Scan for the cell matching the given text and deliver its [x, y] coordinate at center. 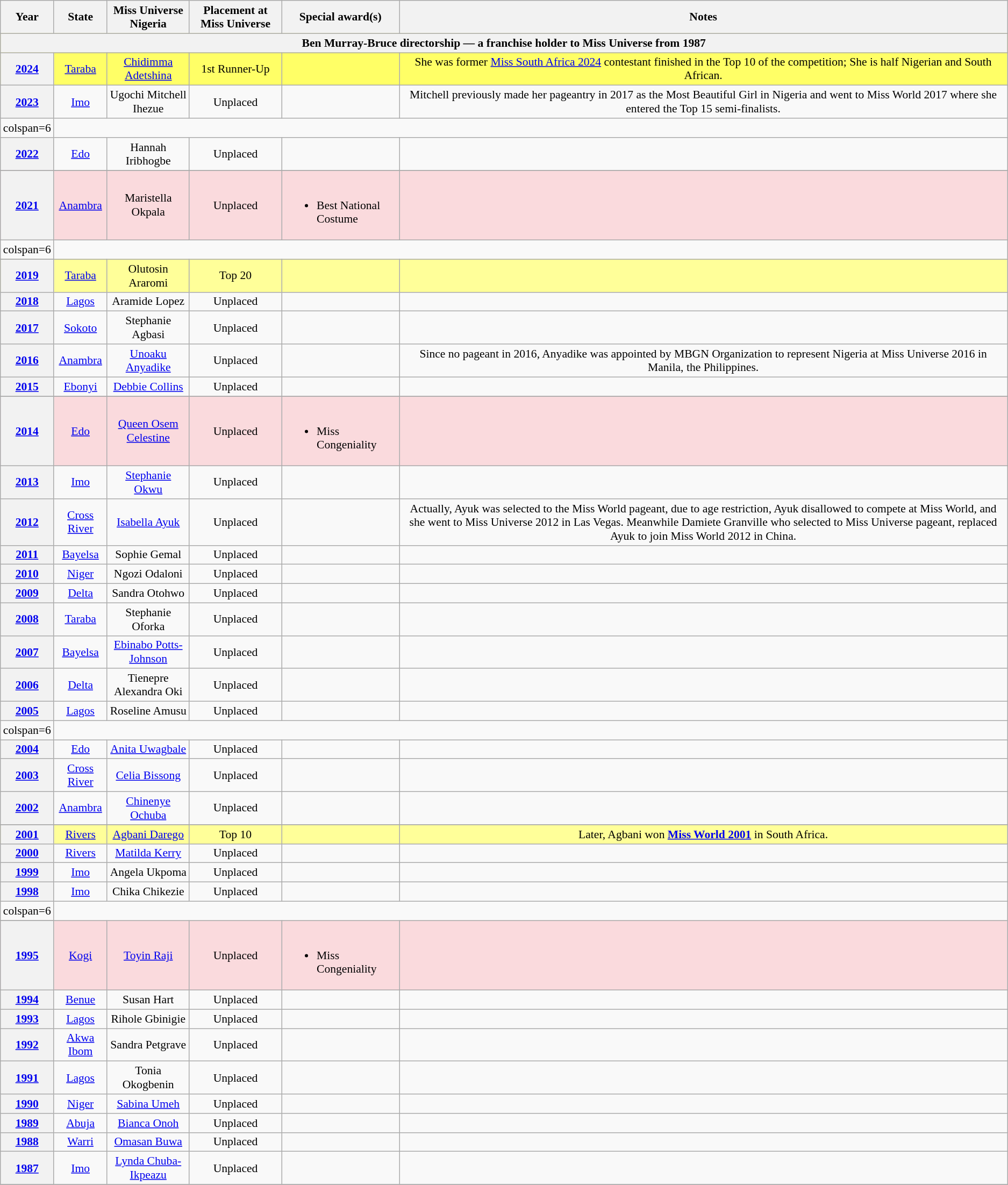
Special award(s) [341, 17]
Maristella Okpala [148, 205]
2002 [27, 809]
Ebonyi [81, 387]
Toyin Raji [148, 955]
Roseline Amusu [148, 711]
Angela Ukpoma [148, 873]
Olutosin Araromi [148, 275]
Warri [81, 1143]
Celia Bissong [148, 775]
2015 [27, 387]
State [81, 17]
2014 [27, 431]
1991 [27, 1077]
2022 [27, 154]
Ebinabo Potts-Johnson [148, 652]
Tonia Okogbenin [148, 1077]
1987 [27, 1168]
Year [27, 17]
1988 [27, 1143]
2011 [27, 555]
Sophie Gemal [148, 555]
2023 [27, 102]
Notes [703, 17]
Chika Chikezie [148, 892]
Placement at Miss Universe [235, 17]
2013 [27, 483]
Bianca Onoh [148, 1123]
Queen Osem Celestine [148, 431]
2006 [27, 685]
Ugochi Mitchell Ihezue [148, 102]
2021 [27, 205]
1994 [27, 1000]
Sabina Umeh [148, 1104]
Stephanie Oforka [148, 619]
Best National Costume [341, 205]
1999 [27, 873]
2012 [27, 523]
1995 [27, 955]
Unoaku Anyadike [148, 360]
Ngozi Odaloni [148, 574]
1998 [27, 892]
Abuja [81, 1123]
Omasan Buwa [148, 1143]
Akwa Ibom [81, 1045]
Chinenye Ochuba [148, 809]
2005 [27, 711]
2018 [27, 302]
Susan Hart [148, 1000]
She was former Miss South Africa 2024 contestant finished in the Top 10 of the competition; She is half Nigerian and South African. [703, 69]
Sandra Otohwo [148, 594]
1993 [27, 1019]
Tienepre Alexandra Oki [148, 685]
Miss Universe Nigeria [148, 17]
Agbani Darego [148, 834]
Since no pageant in 2016, Anyadike was appointed by MBGN Organization to represent Nigeria at Miss Universe 2016 in Manila, the Philippines. [703, 360]
1992 [27, 1045]
2003 [27, 775]
2019 [27, 275]
2001 [27, 834]
2010 [27, 574]
2017 [27, 328]
2000 [27, 853]
Isabella Ayuk [148, 523]
Top 10 [235, 834]
Top 20 [235, 275]
2008 [27, 619]
Kogi [81, 955]
Lynda Chuba-Ikpeazu [148, 1168]
Anita Uwagbale [148, 749]
Ben Murray-Bruce directorship — a franchise holder to Miss Universe from 1987 [504, 43]
Later, Agbani won Miss World 2001 in South Africa. [703, 834]
2016 [27, 360]
2007 [27, 652]
Aramide Lopez [148, 302]
2009 [27, 594]
Sandra Petgrave [148, 1045]
Hannah Iribhogbe [148, 154]
Matilda Kerry [148, 853]
2004 [27, 749]
1st Runner-Up [235, 69]
1990 [27, 1104]
Rihole Gbinigie [148, 1019]
2024 [27, 69]
Chidimma Adetshina [148, 69]
Debbie Collins [148, 387]
Sokoto [81, 328]
Stephanie Agbasi [148, 328]
Stephanie Okwu [148, 483]
1989 [27, 1123]
Benue [81, 1000]
